Return the [X, Y] coordinate for the center point of the cell that contains the specified text.  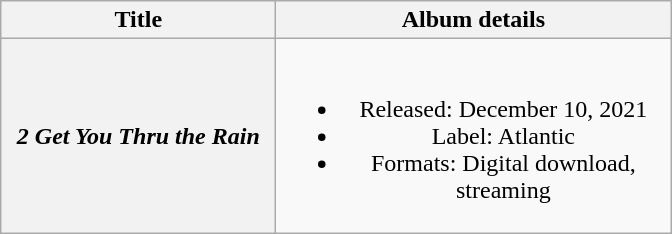
Released: December 10, 2021Label: AtlanticFormats: Digital download, streaming [474, 136]
Title [138, 20]
Album details [474, 20]
2 Get You Thru the Rain [138, 136]
